For the text-containing cell, return its midpoint in (x, y) coordinate format. 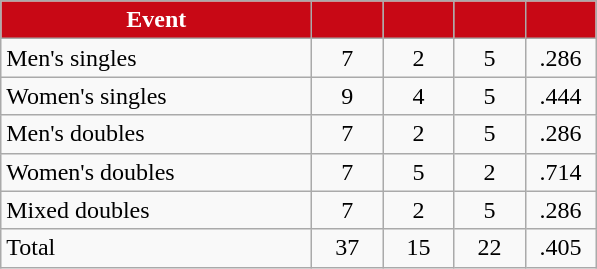
.444 (560, 96)
Event (156, 20)
22 (490, 248)
.405 (560, 248)
Mixed doubles (156, 210)
Men's singles (156, 58)
.714 (560, 172)
15 (418, 248)
Men's doubles (156, 134)
Total (156, 248)
9 (348, 96)
Women's singles (156, 96)
37 (348, 248)
4 (418, 96)
Women's doubles (156, 172)
